Return the [x, y] coordinate for the center point of the cell that contains the specified text.  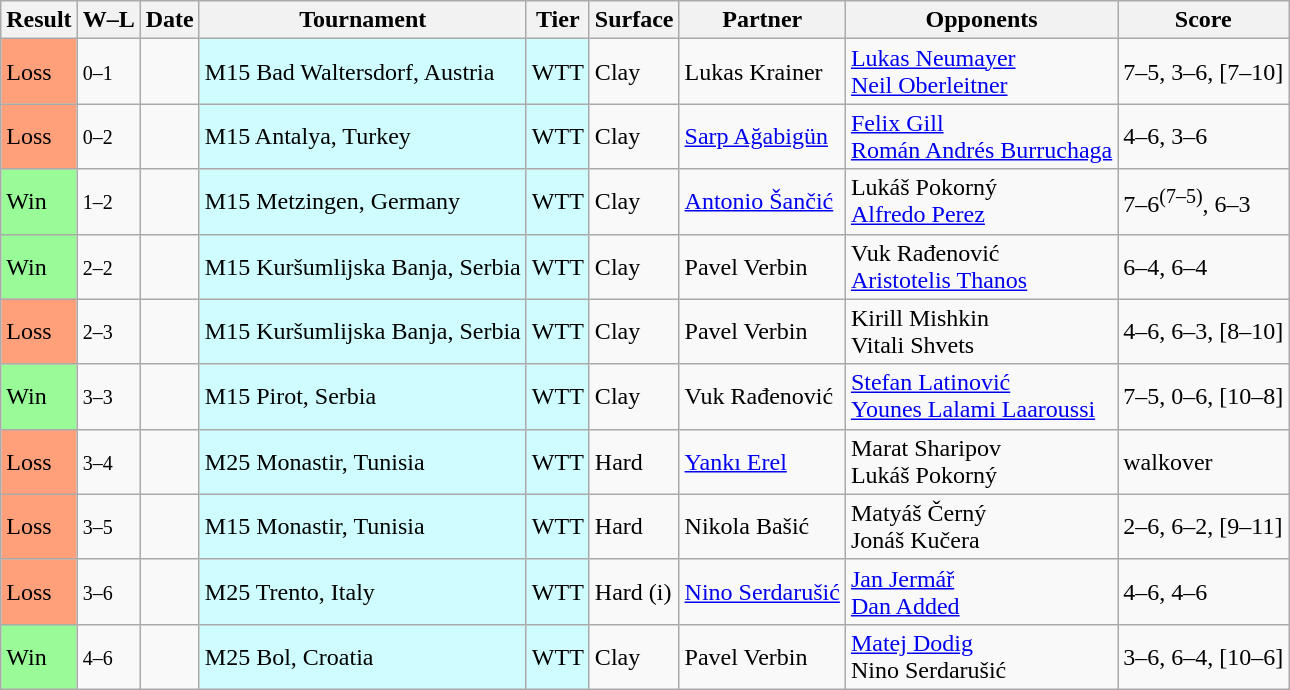
Stefan Latinović Younes Lalami Laaroussi [981, 396]
0–2 [108, 136]
Vuk Rađenović [762, 396]
M15 Monastir, Tunisia [362, 526]
7–5, 3–6, [7–10] [1204, 72]
0–1 [108, 72]
Kirill Mishkin Vitali Shvets [981, 332]
Yankı Erel [762, 462]
M25 Trento, Italy [362, 592]
M15 Pirot, Serbia [362, 396]
Surface [634, 20]
walkover [1204, 462]
4–6, 6–3, [8–10] [1204, 332]
M25 Bol, Croatia [362, 656]
Partner [762, 20]
7–5, 0–6, [10–8] [1204, 396]
4–6 [108, 656]
3–6 [108, 592]
7–6(7–5), 6–3 [1204, 202]
3–3 [108, 396]
2–6, 6–2, [9–11] [1204, 526]
Sarp Ağabigün [762, 136]
4–6, 4–6 [1204, 592]
Vuk Rađenović Aristotelis Thanos [981, 266]
Hard (i) [634, 592]
M15 Antalya, Turkey [362, 136]
2–2 [108, 266]
Lukáš Pokorný Alfredo Perez [981, 202]
Score [1204, 20]
1–2 [108, 202]
2–3 [108, 332]
Jan Jermář Dan Added [981, 592]
3–6, 6–4, [10–6] [1204, 656]
W–L [108, 20]
Antonio Šančić [762, 202]
6–4, 6–4 [1204, 266]
Nikola Bašić [762, 526]
Matyáš Černý Jonáš Kučera [981, 526]
4–6, 3–6 [1204, 136]
Tournament [362, 20]
Felix Gill Román Andrés Burruchaga [981, 136]
Marat Sharipov Lukáš Pokorný [981, 462]
M15 Bad Waltersdorf, Austria [362, 72]
3–4 [108, 462]
Lukas Neumayer Neil Oberleitner [981, 72]
Result [39, 20]
3–5 [108, 526]
Matej Dodig Nino Serdarušić [981, 656]
Tier [558, 20]
Nino Serdarušić [762, 592]
Lukas Krainer [762, 72]
Opponents [981, 20]
M15 Metzingen, Germany [362, 202]
M25 Monastir, Tunisia [362, 462]
Date [170, 20]
